Search for the cell housing the specified text and yield its [X, Y] center coordinate. 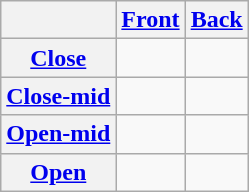
Open-mid [58, 134]
Back [216, 20]
Close [58, 58]
Front [150, 20]
Open [58, 172]
Close-mid [58, 96]
